Capture the cell that displays the provided text and extract its (X, Y) central coordinate. 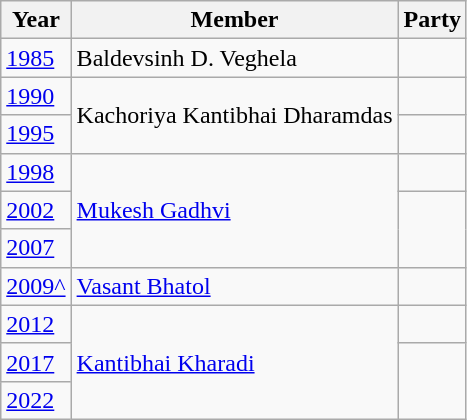
Kantibhai Kharadi (234, 362)
Year (36, 20)
1995 (36, 134)
1998 (36, 172)
Mukesh Gadhvi (234, 210)
Vasant Bhatol (234, 286)
2022 (36, 400)
1990 (36, 96)
2009^ (36, 286)
1985 (36, 58)
2002 (36, 210)
2017 (36, 362)
Kachoriya Kantibhai Dharamdas (234, 115)
Party (432, 20)
2012 (36, 324)
Member (234, 20)
2007 (36, 248)
Baldevsinh D. Veghela (234, 58)
